Return [x, y] of the center of cell containing provided text 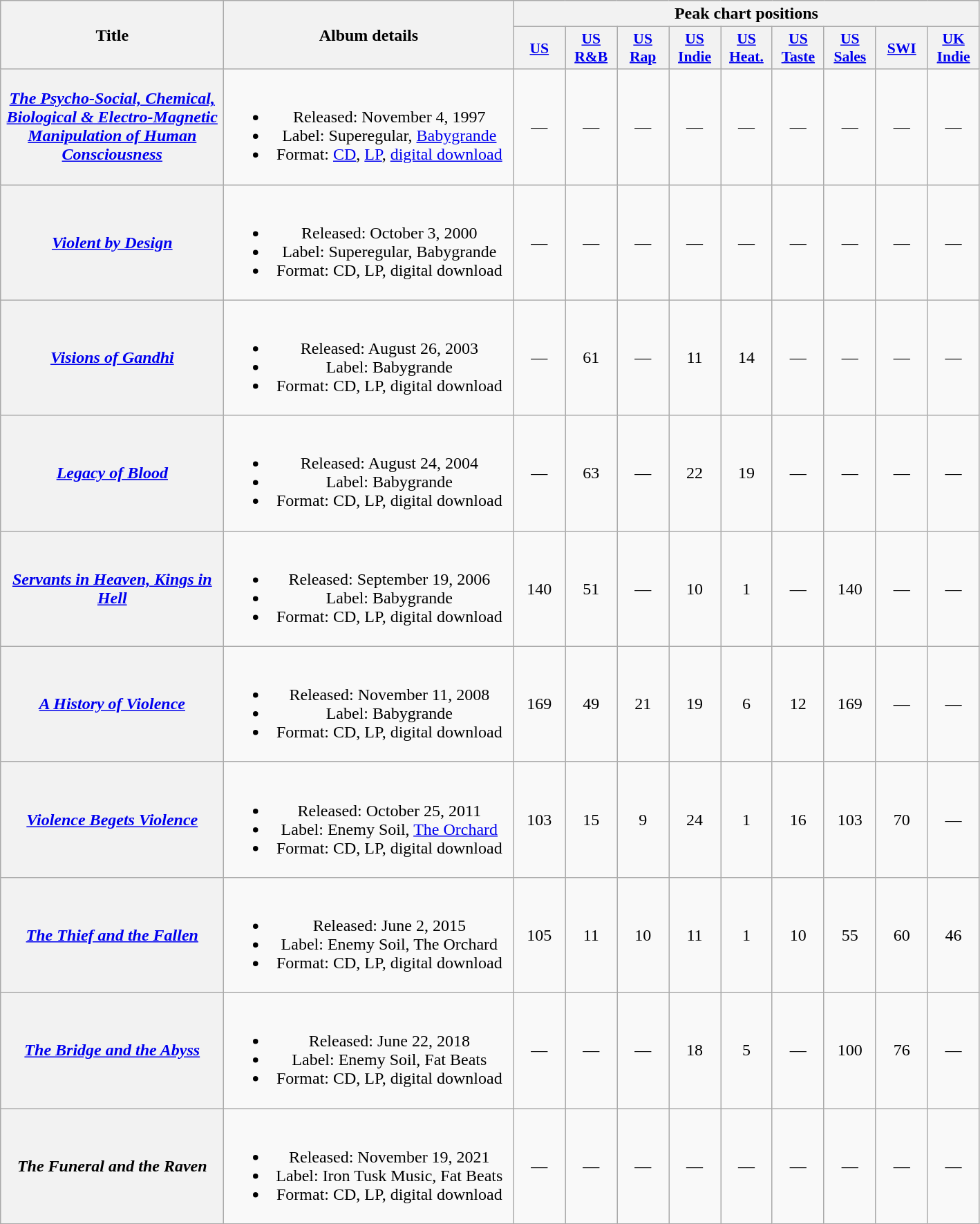
49 [592, 704]
24 [695, 820]
22 [695, 473]
51 [592, 589]
US Taste [798, 48]
Legacy of Blood [112, 473]
US [539, 48]
Violence Begets Violence [112, 820]
Released: September 19, 2006Label: BabygrandeFormat: CD, LP, digital download [369, 589]
60 [901, 934]
Album details [369, 35]
USR&B [592, 48]
21 [643, 704]
USRap [643, 48]
A History of Violence [112, 704]
US Heat. [746, 48]
100 [850, 1051]
Released: October 25, 2011Label: Enemy Soil, The OrchardFormat: CD, LP, digital download [369, 820]
US Sales [850, 48]
Released: November 19, 2021Label: Iron Tusk Music, Fat BeatsFormat: CD, LP, digital download [369, 1167]
105 [539, 934]
12 [798, 704]
18 [695, 1051]
14 [746, 358]
SWI [901, 48]
US Indie [695, 48]
Title [112, 35]
The Funeral and the Raven [112, 1167]
Released: August 26, 2003Label: BabygrandeFormat: CD, LP, digital download [369, 358]
76 [901, 1051]
6 [746, 704]
The Thief and the Fallen [112, 934]
Released: October 3, 2000Label: Superegular, BabygrandeFormat: CD, LP, digital download [369, 242]
UK Indie [954, 48]
Released: November 11, 2008Label: BabygrandeFormat: CD, LP, digital download [369, 704]
Servants in Heaven, Kings in Hell [112, 589]
Violent by Design [112, 242]
15 [592, 820]
The Bridge and the Abyss [112, 1051]
70 [901, 820]
Released: June 22, 2018Label: Enemy Soil, Fat BeatsFormat: CD, LP, digital download [369, 1051]
Released: August 24, 2004Label: BabygrandeFormat: CD, LP, digital download [369, 473]
16 [798, 820]
61 [592, 358]
46 [954, 934]
Peak chart positions [746, 14]
5 [746, 1051]
55 [850, 934]
Released: November 4, 1997Label: Superegular, BabygrandeFormat: CD, LP, digital download [369, 127]
9 [643, 820]
Released: June 2, 2015Label: Enemy Soil, The OrchardFormat: CD, LP, digital download [369, 934]
Visions of Gandhi [112, 358]
The Psycho-Social, Chemical, Biological & Electro-Magnetic Manipulation of Human Consciousness [112, 127]
63 [592, 473]
